Provide the [X, Y] coordinate of the cell's center where the given text is located.  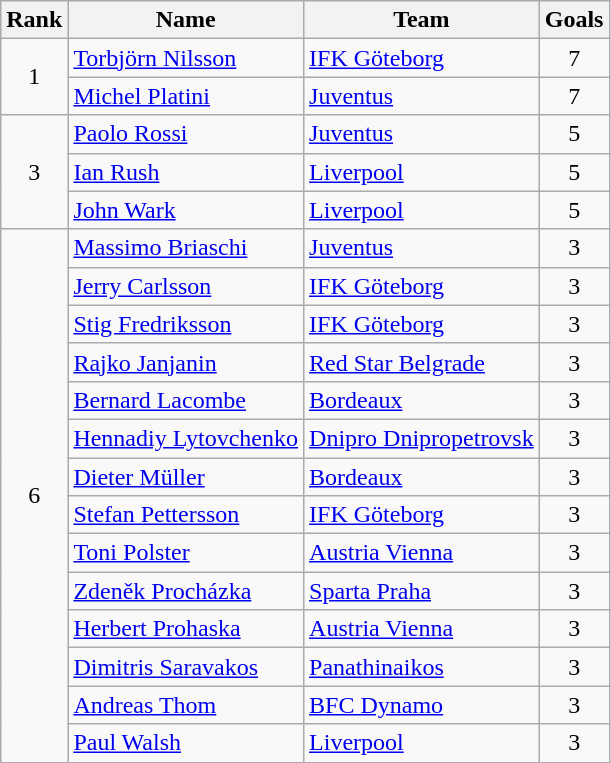
Sparta Praha [422, 591]
Bernard Lacombe [186, 400]
Red Star Belgrade [422, 362]
Rank [34, 20]
Team [422, 20]
Michel Platini [186, 96]
Hennadiy Lytovchenko [186, 438]
Name [186, 20]
Herbert Prohaska [186, 629]
Dieter Müller [186, 477]
Rajko Janjanin [186, 362]
Paolo Rossi [186, 134]
Ian Rush [186, 172]
Toni Polster [186, 553]
Massimo Briaschi [186, 248]
Panathinaikos [422, 667]
Dimitris Saravakos [186, 667]
Goals [574, 20]
Torbjörn Nilsson [186, 58]
1 [34, 77]
Stefan Pettersson [186, 515]
6 [34, 496]
Andreas Thom [186, 705]
BFC Dynamo [422, 705]
Stig Fredriksson [186, 324]
Dnipro Dnipropetrovsk [422, 438]
Zdeněk Procházka [186, 591]
Paul Walsh [186, 743]
John Wark [186, 210]
Jerry Carlsson [186, 286]
